Provide the [x, y] coordinate of the cell's center where the given text is located.  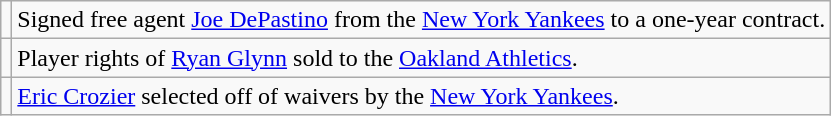
Eric Crozier selected off of waivers by the New York Yankees. [422, 96]
Signed free agent Joe DePastino from the New York Yankees to a one-year contract. [422, 20]
Player rights of Ryan Glynn sold to the Oakland Athletics. [422, 58]
